Capture the cell that displays the provided text and extract its [X, Y] central coordinate. 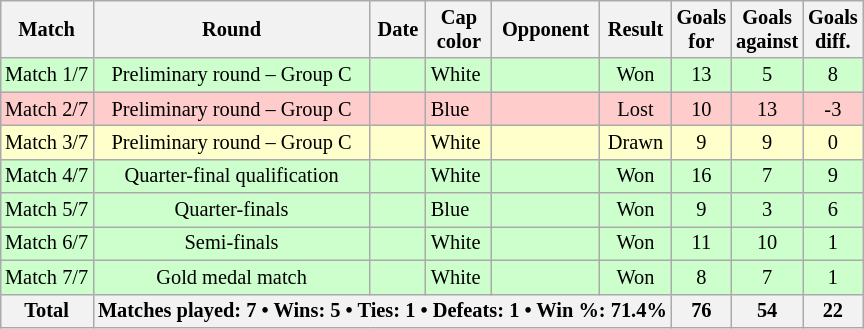
Match 7/7 [46, 277]
Match 5/7 [46, 210]
Gold medal match [232, 277]
Lost [635, 109]
Capcolor [459, 29]
76 [702, 311]
0 [833, 142]
Goalsdiff. [833, 29]
Round [232, 29]
Drawn [635, 142]
Semi-finals [232, 243]
-3 [833, 109]
Goalsagainst [767, 29]
Opponent [546, 29]
Total [46, 311]
16 [702, 176]
Match [46, 29]
Match 3/7 [46, 142]
22 [833, 311]
Quarter-final qualification [232, 176]
Matches played: 7 • Wins: 5 • Ties: 1 • Defeats: 1 • Win %: 71.4% [382, 311]
6 [833, 210]
Match 1/7 [46, 75]
Match 6/7 [46, 243]
11 [702, 243]
Quarter-finals [232, 210]
3 [767, 210]
Match 2/7 [46, 109]
Date [398, 29]
Match 4/7 [46, 176]
5 [767, 75]
54 [767, 311]
Result [635, 29]
Goalsfor [702, 29]
